Find where the given text appears and provide that cell's center as (x, y) coordinate. 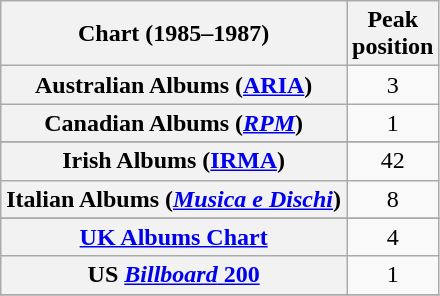
UK Albums Chart (174, 237)
3 (393, 85)
4 (393, 237)
8 (393, 199)
Canadian Albums (RPM) (174, 123)
Australian Albums (ARIA) (174, 85)
Irish Albums (IRMA) (174, 161)
Italian Albums (Musica e Dischi) (174, 199)
Peakposition (393, 34)
Chart (1985–1987) (174, 34)
42 (393, 161)
US Billboard 200 (174, 275)
